Find where the given text appears and provide that cell's center as (x, y) coordinate. 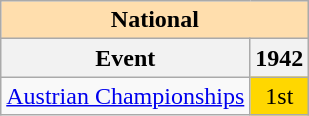
1st (280, 96)
Event (126, 58)
National (155, 20)
Austrian Championships (126, 96)
1942 (280, 58)
